Determine the (X, Y) coordinate at the center of the cell enclosing the given text.  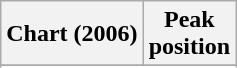
Peakposition (189, 34)
Chart (2006) (72, 34)
